Scan for the cell matching the given text and deliver its (x, y) coordinate at center. 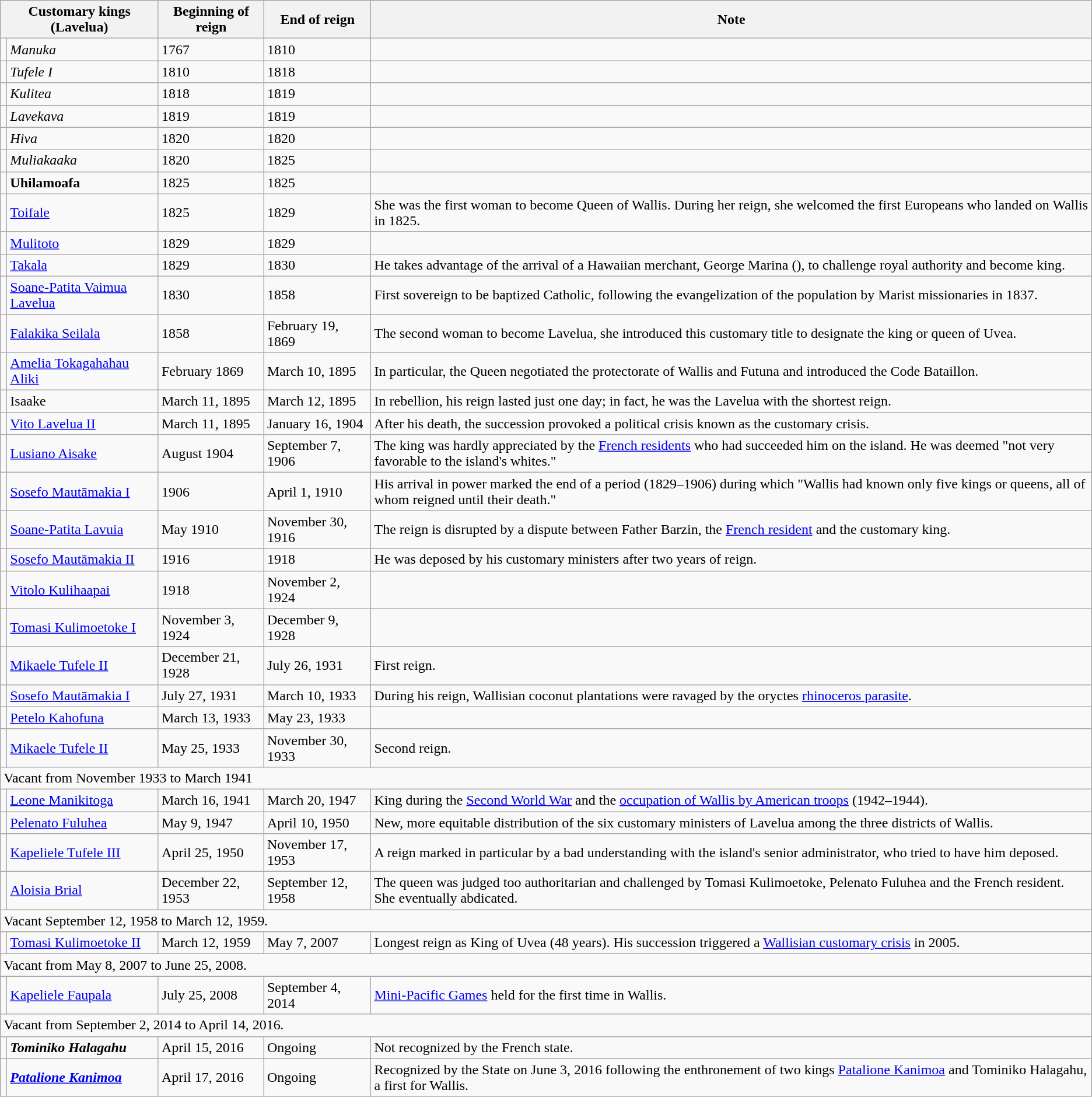
July 25, 2008 (211, 995)
April 17, 2016 (211, 1077)
Lavekava (83, 116)
The queen was judged too authoritarian and challenged by Tomasi Kulimoetoke, Pelenato Fuluhea and the French resident. She eventually abdicated. (731, 890)
Customary kings (Lavelua) (79, 20)
Patalione Kanimoa (83, 1077)
November 17, 1953 (317, 853)
She was the first woman to become Queen of Wallis. During her reign, she welcomed the first Europeans who landed on Wallis in 1825. (731, 212)
Tominiko Halagahu (83, 1047)
After his death, the succession provoked a political crisis known as the customary crisis. (731, 424)
Amelia Tokagahahau Aliki (83, 371)
November 3, 1924 (211, 628)
July 26, 1931 (317, 665)
September 7, 1906 (317, 454)
May 9, 1947 (211, 822)
In particular, the Queen negotiated the protectorate of Wallis and Futuna and introduced the Code Bataillon. (731, 371)
End of reign (317, 20)
Kapeliele Tufele III (83, 853)
March 20, 1947 (317, 800)
December 22, 1953 (211, 890)
Kapeliele Faupala (83, 995)
Petelo Kahofuna (83, 718)
During his reign, Wallisian coconut plantations were ravaged by the oryctes rhinoceros parasite. (731, 696)
November 2, 1924 (317, 589)
Isaake (83, 401)
Leone Manikitoga (83, 800)
He was deposed by his customary ministers after two years of reign. (731, 560)
Tomasi Kulimoetoke II (83, 943)
Vacant from November 1933 to March 1941 (546, 778)
First sovereign to be baptized Catholic, following the evangelization of the population by Marist missionaries in 1837. (731, 295)
November 30, 1933 (317, 748)
First reign. (731, 665)
Vito Lavelua II (83, 424)
Second reign. (731, 748)
April 15, 2016 (211, 1047)
March 12, 1959 (211, 943)
September 12, 1958 (317, 890)
March 16, 1941 (211, 800)
Falakika Seilala (83, 333)
He takes advantage of the arrival of a Hawaiian merchant, George Marina (), to challenge royal authority and become king. (731, 265)
Hiva (83, 138)
February 1869 (211, 371)
February 19, 1869 (317, 333)
A reign marked in particular by a bad understanding with the island's senior administrator, who tried to have him deposed. (731, 853)
May 23, 1933 (317, 718)
Vacant September 12, 1958 to March 12, 1959. (546, 921)
In rebellion, his reign lasted just one day; in fact, he was the Lavelua with the shortest reign. (731, 401)
May 25, 1933 (211, 748)
Tufele I (83, 72)
November 30, 1916 (317, 530)
May 1910 (211, 530)
1767 (211, 50)
Longest reign as King of Uvea (48 years). His succession triggered a Wallisian customary crisis in 2005. (731, 943)
Kulitea (83, 94)
Mulitoto (83, 243)
December 9, 1928 (317, 628)
1916 (211, 560)
Soane-Patita Lavuia (83, 530)
January 16, 1904 (317, 424)
Lusiano Aisake (83, 454)
1906 (211, 491)
September 4, 2014 (317, 995)
Vacant from September 2, 2014 to April 14, 2016. (546, 1025)
March 10, 1895 (317, 371)
Vacant from May 8, 2007 to June 25, 2008. (546, 965)
Takala (83, 265)
New, more equitable distribution of the six customary ministers of Lavelua among the three districts of Wallis. (731, 822)
Pelenato Fuluhea (83, 822)
Vitolo Kulihaapai (83, 589)
Not recognized by the French state. (731, 1047)
April 25, 1950 (211, 853)
The reign is disrupted by a dispute between Father Barzin, the French resident and the customary king. (731, 530)
March 13, 1933 (211, 718)
Manuka (83, 50)
Muliakaaka (83, 160)
Recognized by the State on June 3, 2016 following the enthronement of two kings Patalione Kanimoa and Tominiko Halagahu, a first for Wallis. (731, 1077)
December 21, 1928 (211, 665)
May 7, 2007 (317, 943)
Soane-Patita Vaimua Lavelua (83, 295)
King during the Second World War and the occupation of Wallis by American troops (1942–1944). (731, 800)
March 10, 1933 (317, 696)
July 27, 1931 (211, 696)
April 10, 1950 (317, 822)
Uhilamoafa (83, 183)
August 1904 (211, 454)
Note (731, 20)
Toifale (83, 212)
Mini-Pacific Games held for the first time in Wallis. (731, 995)
April 1, 1910 (317, 491)
Tomasi Kulimoetoke I (83, 628)
Aloisia Brial (83, 890)
Beginning of reign (211, 20)
March 12, 1895 (317, 401)
Sosefo Mautāmakia II (83, 560)
The second woman to become Lavelua, she introduced this customary title to designate the king or queen of Uvea. (731, 333)
